Identify which cell holds the provided text, then report its (X, Y) central coordinate. 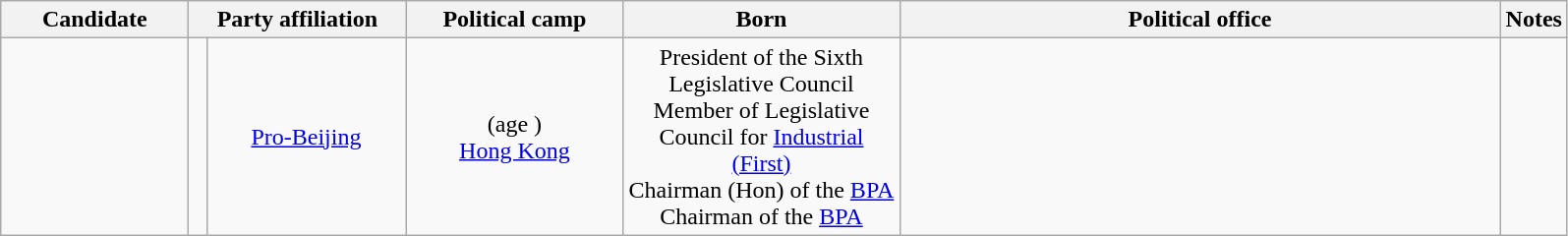
Notes (1534, 20)
(age )Hong Kong (515, 137)
Pro-Beijing (307, 137)
President of the Sixth Legislative Council Member of Legislative Council for Industrial (First) Chairman (Hon) of the BPA Chairman of the BPA (761, 137)
Candidate (94, 20)
Party affiliation (297, 20)
Political office (1199, 20)
Born (761, 20)
Political camp (515, 20)
